Identify which cell holds the provided text, then report its [x, y] central coordinate. 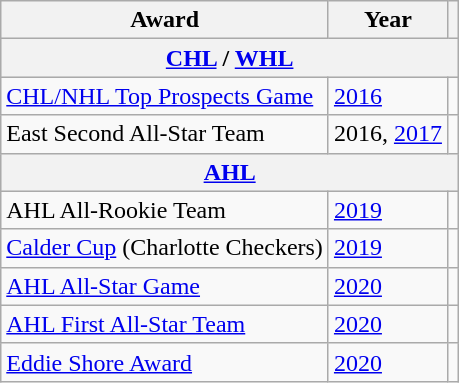
CHL/NHL Top Prospects Game [165, 96]
East Second All-Star Team [165, 134]
AHL [230, 172]
2016 [388, 96]
CHL / WHL [230, 58]
AHL All-Rookie Team [165, 210]
Year [388, 20]
2016, 2017 [388, 134]
Award [165, 20]
AHL First All-Star Team [165, 324]
AHL All-Star Game [165, 286]
Eddie Shore Award [165, 362]
Calder Cup (Charlotte Checkers) [165, 248]
